From the cell containing the given text, extract its center point as [x, y] coordinate. 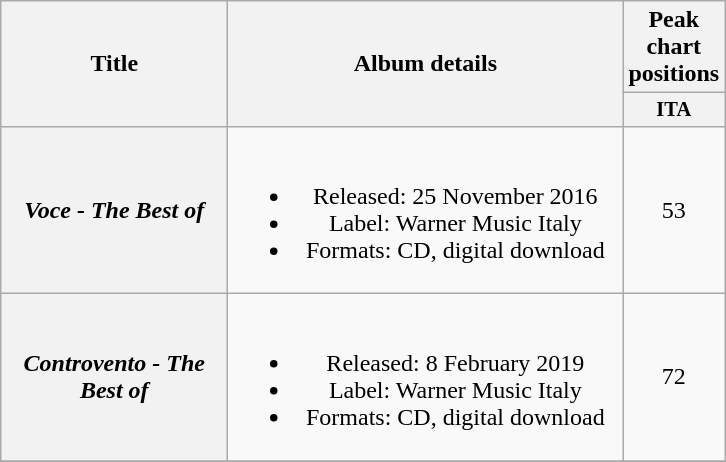
Peak chart positions [674, 47]
53 [674, 210]
72 [674, 378]
Voce - The Best of [114, 210]
Title [114, 64]
Released: 25 November 2016Label: Warner Music ItalyFormats: CD, digital download [426, 210]
Album details [426, 64]
Released: 8 February 2019Label: Warner Music ItalyFormats: CD, digital download [426, 378]
Controvento - The Best of [114, 378]
ITA [674, 110]
